Pinpoint the cell where the given text exists, returning its (X, Y) midpoint coordinate. 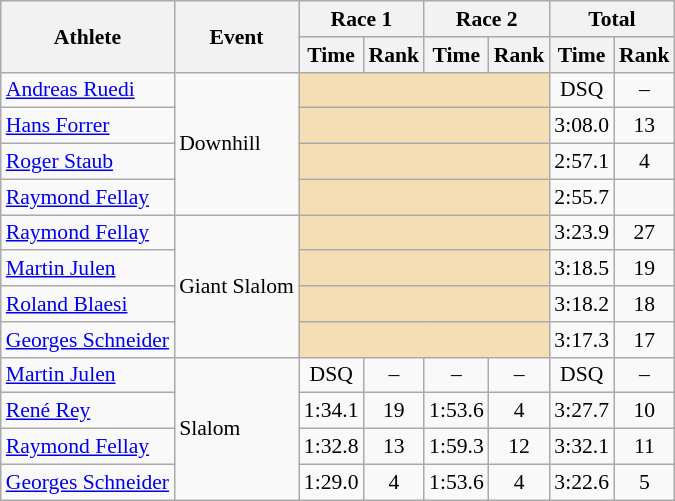
3:17.3 (582, 340)
Downhill (236, 143)
Race 1 (362, 19)
Roland Blaesi (88, 304)
1:29.0 (332, 482)
17 (644, 340)
Race 2 (486, 19)
Total (612, 19)
Event (236, 36)
12 (520, 447)
3:32.1 (582, 447)
3:18.5 (582, 269)
Slalom (236, 428)
René Rey (88, 411)
1:59.3 (456, 447)
11 (644, 447)
1:34.1 (332, 411)
Athlete (88, 36)
2:55.7 (582, 197)
3:18.2 (582, 304)
1:32.8 (332, 447)
3:22.6 (582, 482)
Giant Slalom (236, 286)
3:27.7 (582, 411)
27 (644, 233)
2:57.1 (582, 162)
3:08.0 (582, 126)
18 (644, 304)
Roger Staub (88, 162)
3:23.9 (582, 233)
Hans Forrer (88, 126)
5 (644, 482)
10 (644, 411)
Andreas Ruedi (88, 90)
